Scan for the cell matching the given text and deliver its [x, y] coordinate at center. 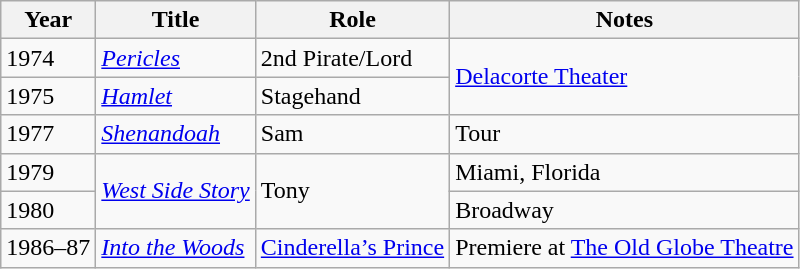
1974 [48, 58]
Title [176, 20]
1980 [48, 210]
Notes [624, 20]
Premiere at The Old Globe Theatre [624, 248]
Broadway [624, 210]
1979 [48, 172]
Sam [352, 134]
Tony [352, 191]
1977 [48, 134]
Tour [624, 134]
Miami, Florida [624, 172]
1975 [48, 96]
Shenandoah [176, 134]
Stagehand [352, 96]
2nd Pirate/Lord [352, 58]
1986–87 [48, 248]
Pericles [176, 58]
Role [352, 20]
Delacorte Theater [624, 77]
Hamlet [176, 96]
Cinderella’s Prince [352, 248]
Into the Woods [176, 248]
West Side Story [176, 191]
Year [48, 20]
